Pinpoint the cell where the given text exists, returning its (X, Y) midpoint coordinate. 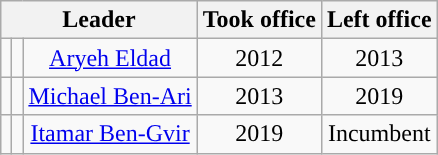
2012 (259, 58)
Leader (99, 20)
Michael Ben-Ari (110, 96)
Aryeh Eldad (110, 58)
Itamar Ben-Gvir (110, 134)
Took office (259, 20)
Incumbent (379, 134)
Left office (379, 20)
